Search for the cell housing the specified text and yield its [x, y] center coordinate. 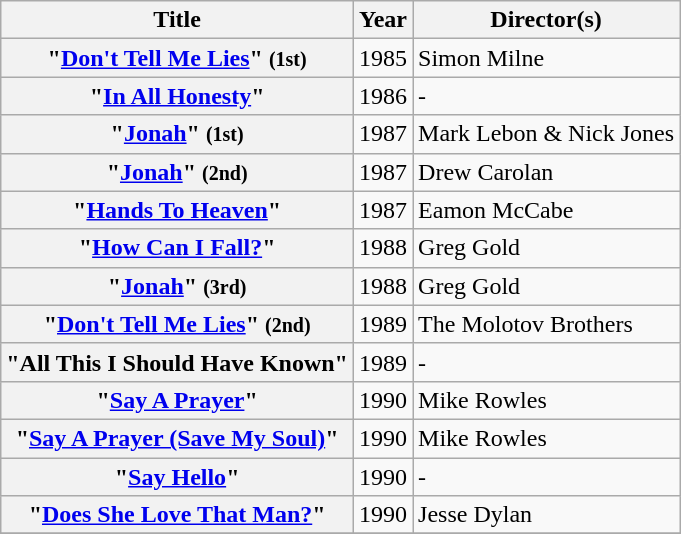
"Does She Love That Man?" [178, 515]
Mark Lebon & Nick Jones [546, 134]
"Say Hello" [178, 477]
Title [178, 20]
"Say A Prayer" [178, 400]
"In All Honesty" [178, 96]
"How Can I Fall?" [178, 248]
"Jonah" (3rd) [178, 286]
"Jonah" (2nd) [178, 172]
1985 [382, 58]
The Molotov Brothers [546, 324]
Simon Milne [546, 58]
Jesse Dylan [546, 515]
1986 [382, 96]
"Hands To Heaven" [178, 210]
"All This I Should Have Known" [178, 362]
"Say A Prayer (Save My Soul)" [178, 438]
"Don't Tell Me Lies" (2nd) [178, 324]
Director(s) [546, 20]
Eamon McCabe [546, 210]
"Jonah" (1st) [178, 134]
Year [382, 20]
Drew Carolan [546, 172]
"Don't Tell Me Lies" (1st) [178, 58]
